For the text-containing cell, return its midpoint in [x, y] coordinate format. 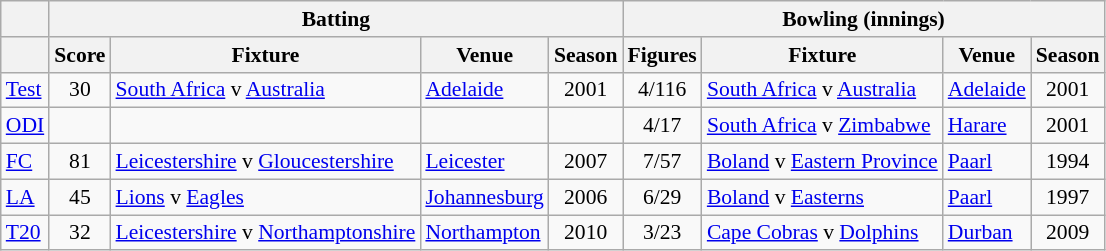
30 [80, 90]
Score [80, 55]
2010 [586, 233]
32 [80, 233]
Leicestershire v Northamptonshire [266, 233]
ODI [25, 126]
Leicestershire v Gloucestershire [266, 162]
4/116 [662, 90]
7/57 [662, 162]
6/29 [662, 197]
2009 [1068, 233]
Cape Cobras v Dolphins [822, 233]
3/23 [662, 233]
South Africa v Zimbabwe [822, 126]
LA [25, 197]
Leicester [484, 162]
Bowling (innings) [864, 19]
Lions v Eagles [266, 197]
45 [80, 197]
T20 [25, 233]
Durban [987, 233]
81 [80, 162]
Batting [336, 19]
Test [25, 90]
2006 [586, 197]
1997 [1068, 197]
FC [25, 162]
Harare [987, 126]
Johannesburg [484, 197]
4/17 [662, 126]
2007 [586, 162]
Boland v Easterns [822, 197]
1994 [1068, 162]
Figures [662, 55]
Northampton [484, 233]
Boland v Eastern Province [822, 162]
